Determine the [X, Y] coordinate at the center of the cell enclosing the given text.  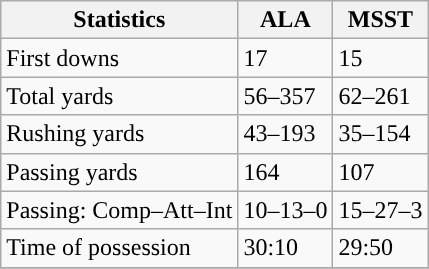
ALA [286, 20]
35–154 [380, 134]
Time of possession [120, 248]
MSST [380, 20]
30:10 [286, 248]
17 [286, 58]
10–13–0 [286, 210]
Rushing yards [120, 134]
29:50 [380, 248]
Total yards [120, 96]
15–27–3 [380, 210]
164 [286, 172]
First downs [120, 58]
43–193 [286, 134]
Statistics [120, 20]
62–261 [380, 96]
56–357 [286, 96]
15 [380, 58]
Passing: Comp–Att–Int [120, 210]
107 [380, 172]
Passing yards [120, 172]
